From the cell containing the given text, extract its center point as (x, y) coordinate. 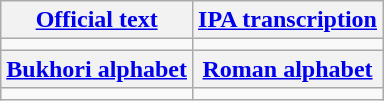
Official text (97, 20)
Roman alphabet (288, 69)
IPA transcription (288, 20)
Bukhori alphabet (97, 69)
